Determine the [x, y] coordinate at the center of the cell enclosing the given text.  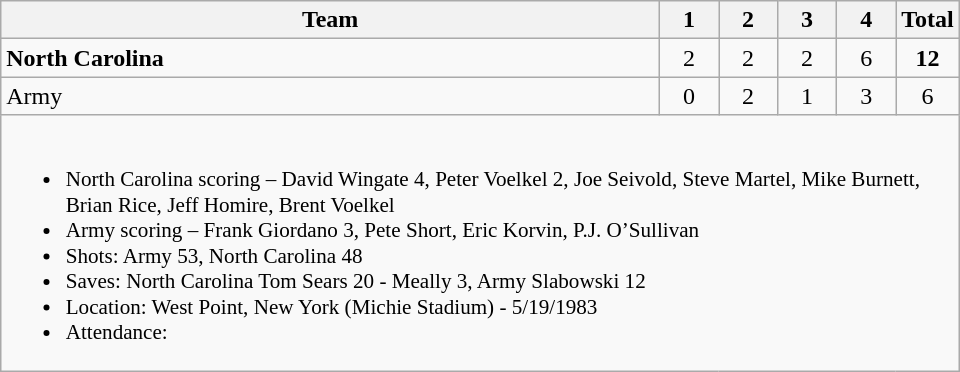
12 [928, 58]
Army [330, 96]
0 [688, 96]
Team [330, 20]
4 [866, 20]
Total [928, 20]
North Carolina [330, 58]
